Determine the [X, Y] coordinate at the center of the cell enclosing the given text.  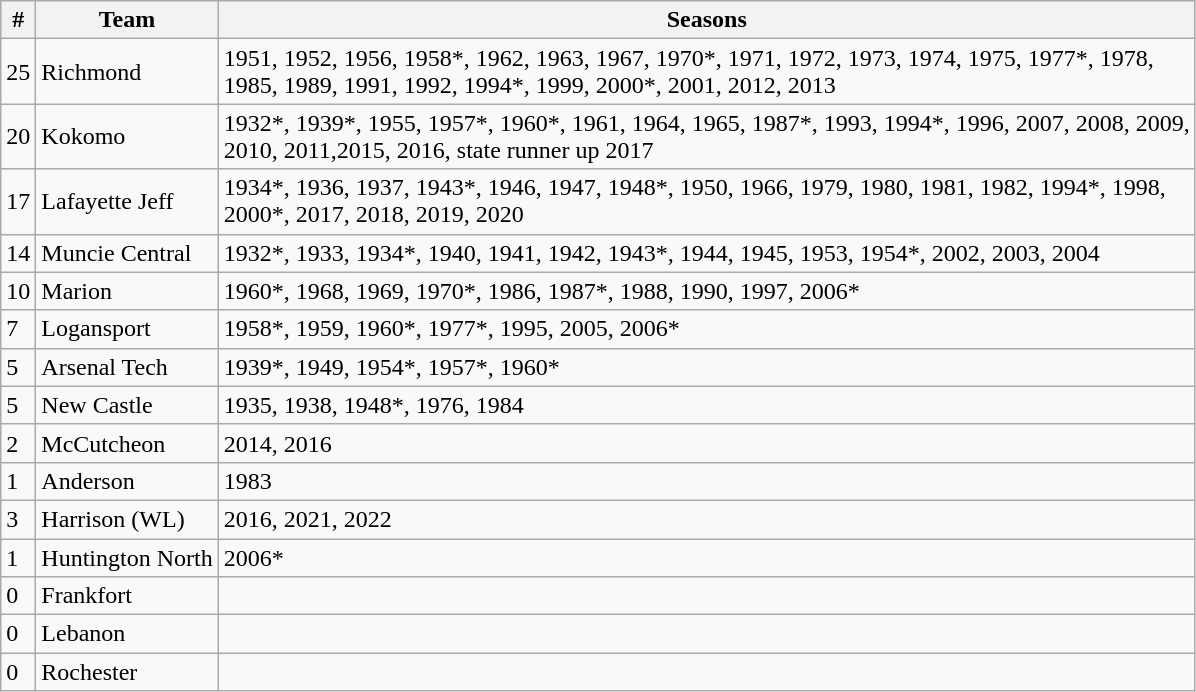
Frankfort [127, 596]
1939*, 1949, 1954*, 1957*, 1960* [706, 367]
Muncie Central [127, 253]
2016, 2021, 2022 [706, 519]
New Castle [127, 405]
1932*, 1933, 1934*, 1940, 1941, 1942, 1943*, 1944, 1945, 1953, 1954*, 2002, 2003, 2004 [706, 253]
10 [18, 291]
Seasons [706, 20]
14 [18, 253]
3 [18, 519]
Logansport [127, 329]
Arsenal Tech [127, 367]
7 [18, 329]
Richmond [127, 72]
1958*, 1959, 1960*, 1977*, 1995, 2005, 2006* [706, 329]
2014, 2016 [706, 443]
1960*, 1968, 1969, 1970*, 1986, 1987*, 1988, 1990, 1997, 2006* [706, 291]
Lebanon [127, 634]
17 [18, 202]
Huntington North [127, 557]
Kokomo [127, 136]
Lafayette Jeff [127, 202]
Team [127, 20]
20 [18, 136]
2006* [706, 557]
Harrison (WL) [127, 519]
Marion [127, 291]
1935, 1938, 1948*, 1976, 1984 [706, 405]
Rochester [127, 672]
McCutcheon [127, 443]
25 [18, 72]
Anderson [127, 481]
1983 [706, 481]
1932*, 1939*, 1955, 1957*, 1960*, 1961, 1964, 1965, 1987*, 1993, 1994*, 1996, 2007, 2008, 2009,2010, 2011,2015, 2016, state runner up 2017 [706, 136]
2 [18, 443]
# [18, 20]
1934*, 1936, 1937, 1943*, 1946, 1947, 1948*, 1950, 1966, 1979, 1980, 1981, 1982, 1994*, 1998,2000*, 2017, 2018, 2019, 2020 [706, 202]
